Output the (x, y) coordinate of the center of the cell containing the given text.  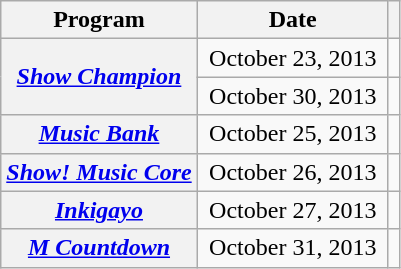
Date (292, 20)
October 25, 2013 (292, 134)
Show Champion (99, 77)
October 26, 2013 (292, 172)
October 27, 2013 (292, 210)
Show! Music Core (99, 172)
Inkigayo (99, 210)
October 31, 2013 (292, 248)
October 23, 2013 (292, 58)
M Countdown (99, 248)
Music Bank (99, 134)
October 30, 2013 (292, 96)
Program (99, 20)
